Capture the cell that displays the provided text and extract its [X, Y] central coordinate. 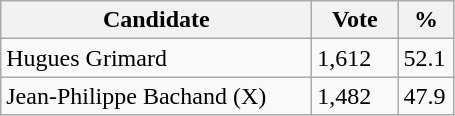
Hugues Grimard [156, 58]
47.9 [426, 96]
Jean-Philippe Bachand (X) [156, 96]
% [426, 20]
1,612 [355, 58]
1,482 [355, 96]
Vote [355, 20]
Candidate [156, 20]
52.1 [426, 58]
